For the text-containing cell, return its midpoint in (X, Y) coordinate format. 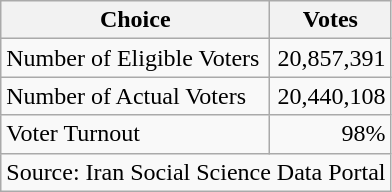
20,440,108 (330, 96)
Votes (330, 20)
Number of Eligible Voters (136, 58)
Choice (136, 20)
Number of Actual Voters (136, 96)
Source: Iran Social Science Data Portal (196, 172)
20,857,391 (330, 58)
98% (330, 134)
Voter Turnout (136, 134)
